Search for the cell housing the specified text and yield its [x, y] center coordinate. 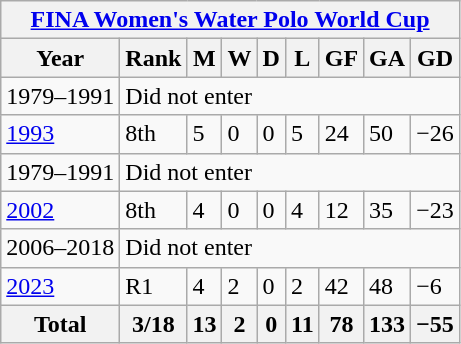
M [204, 58]
−6 [436, 286]
12 [341, 210]
42 [341, 286]
13 [204, 324]
GF [341, 58]
50 [388, 134]
L [302, 58]
24 [341, 134]
W [240, 58]
GD [436, 58]
FINA Women's Water Polo World Cup [230, 20]
11 [302, 324]
2002 [60, 210]
D [271, 58]
−23 [436, 210]
48 [388, 286]
2006–2018 [60, 248]
78 [341, 324]
GA [388, 58]
2023 [60, 286]
−26 [436, 134]
3/18 [154, 324]
Total [60, 324]
133 [388, 324]
1993 [60, 134]
35 [388, 210]
−55 [436, 324]
Rank [154, 58]
R1 [154, 286]
Year [60, 58]
